Scan for the cell matching the given text and deliver its (X, Y) coordinate at center. 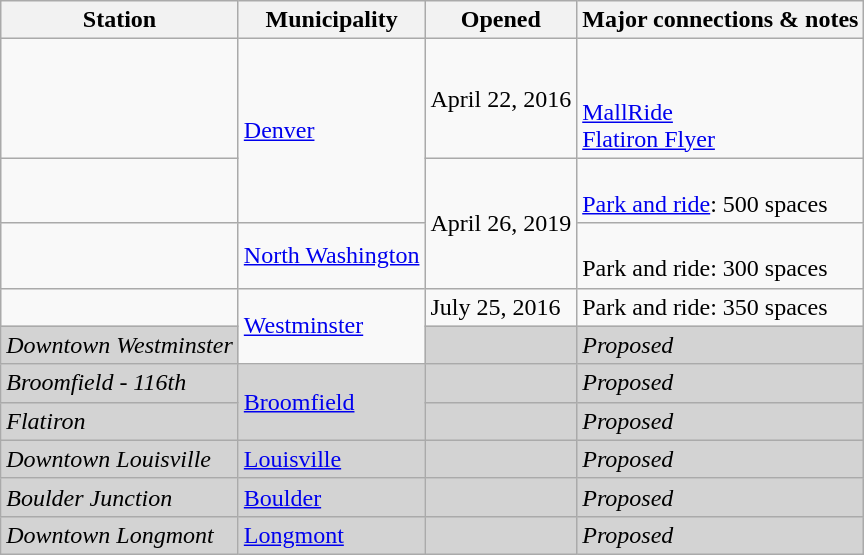
Park and ride: 300 spaces (720, 256)
MallRide Flatiron Flyer (720, 98)
Flatiron (120, 421)
Major connections & notes (720, 20)
Downtown Louisville (120, 459)
Downtown Westminster (120, 345)
Denver (332, 131)
Broomfield (332, 402)
Boulder Junction (120, 497)
Station (120, 20)
Longmont (332, 535)
Municipality (332, 20)
Downtown Longmont (120, 535)
Park and ride: 500 spaces (720, 190)
Westminster (332, 326)
April 22, 2016 (501, 98)
Park and ride: 350 spaces (720, 307)
Opened (501, 20)
Louisville (332, 459)
Boulder (332, 497)
July 25, 2016 (501, 307)
Broomfield - 116th (120, 383)
North Washington (332, 256)
April 26, 2019 (501, 223)
